Search for the cell housing the specified text and yield its [X, Y] center coordinate. 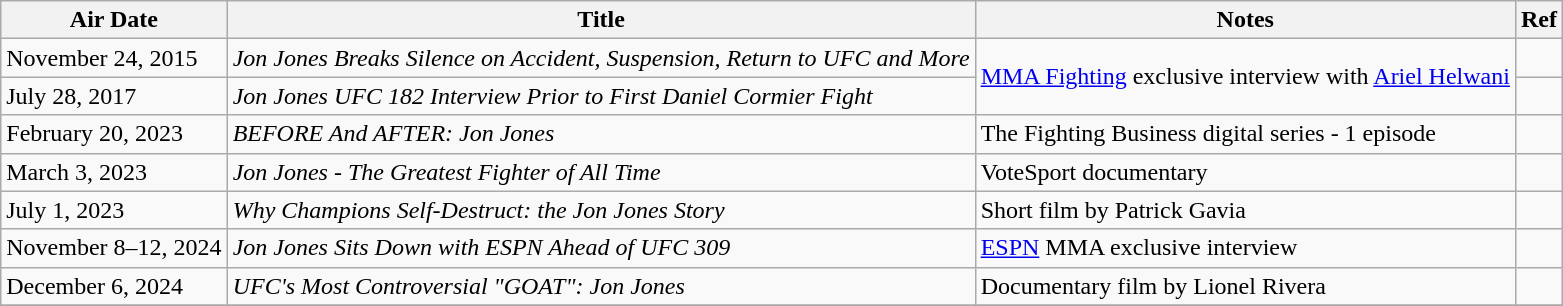
November 24, 2015 [114, 58]
Jon Jones Sits Down with ESPN Ahead of UFC 309 [601, 248]
VoteSport documentary [1245, 172]
Ref [1538, 20]
Air Date [114, 20]
UFC's Most Controversial "GOAT": Jon Jones [601, 286]
BEFORE And AFTER: Jon Jones [601, 134]
Jon Jones UFC 182 Interview Prior to First Daniel Cormier Fight [601, 96]
Notes [1245, 20]
December 6, 2024 [114, 286]
July 28, 2017 [114, 96]
March 3, 2023 [114, 172]
ESPN MMA exclusive interview [1245, 248]
November 8–12, 2024 [114, 248]
February 20, 2023 [114, 134]
Short film by Patrick Gavia [1245, 210]
Jon Jones - The Greatest Fighter of All Time [601, 172]
MMA Fighting exclusive interview with Ariel Helwani [1245, 77]
Why Champions Self-Destruct: the Jon Jones Story [601, 210]
Jon Jones Breaks Silence on Accident, Suspension, Return to UFC and More [601, 58]
The Fighting Business digital series - 1 episode [1245, 134]
Title [601, 20]
July 1, 2023 [114, 210]
Documentary film by Lionel Rivera [1245, 286]
